Output the (X, Y) coordinate of the center of the cell containing the given text.  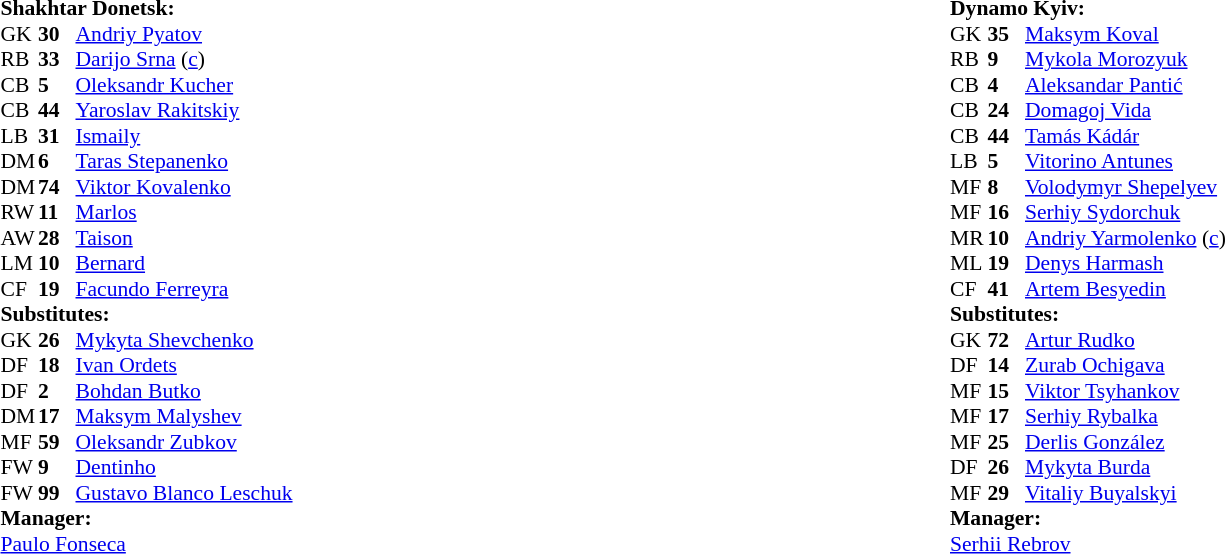
25 (1007, 442)
Marlos (184, 213)
Darijo Srna (c) (184, 59)
59 (57, 442)
8 (1007, 187)
74 (57, 187)
72 (1007, 340)
Bohdan Butko (184, 391)
MR (969, 238)
24 (1007, 111)
Ivan Ordets (184, 365)
30 (57, 34)
Taison (184, 238)
Facundo Ferreyra (184, 289)
Yaroslav Rakitskiy (184, 111)
Gustavo Blanco Leschuk (184, 493)
Mykyta Shevchenko (184, 340)
Dentinho (184, 467)
2 (57, 391)
4 (1007, 85)
16 (1007, 213)
99 (57, 493)
AW (19, 238)
33 (57, 59)
Ismaily (184, 136)
Viktor Kovalenko (184, 187)
15 (1007, 391)
6 (57, 161)
Andriy Pyatov (184, 34)
ML (969, 263)
Bernard (184, 263)
28 (57, 238)
LM (19, 263)
29 (1007, 493)
Maksym Malyshev (184, 417)
41 (1007, 289)
Oleksandr Zubkov (184, 442)
Oleksandr Kucher (184, 85)
Manager: (146, 519)
18 (57, 365)
31 (57, 136)
35 (1007, 34)
RW (19, 213)
Substitutes: (146, 315)
Taras Stepanenko (184, 161)
14 (1007, 365)
11 (57, 213)
